Determine the (X, Y) coordinate at the center of the cell enclosing the given text.  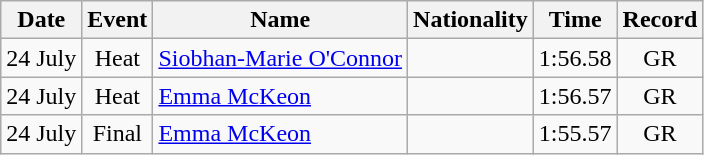
Nationality (471, 20)
Time (575, 20)
Event (118, 20)
Name (280, 20)
1:56.57 (575, 96)
1:55.57 (575, 134)
1:56.58 (575, 58)
Record (660, 20)
Siobhan-Marie O'Connor (280, 58)
Date (42, 20)
Final (118, 134)
